Extract the [X, Y] coordinate from the center of the cell holding the provided text.  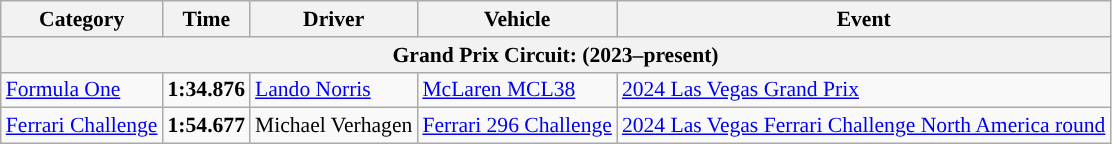
Event [864, 19]
Driver [334, 19]
Category [82, 19]
Grand Prix Circuit: (2023–present) [556, 55]
McLaren MCL38 [517, 90]
1:34.876 [206, 90]
Lando Norris [334, 90]
2024 Las Vegas Ferrari Challenge North America round [864, 126]
Ferrari Challenge [82, 126]
Michael Verhagen [334, 126]
Formula One [82, 90]
2024 Las Vegas Grand Prix [864, 90]
Vehicle [517, 19]
1:54.677 [206, 126]
Time [206, 19]
Ferrari 296 Challenge [517, 126]
